Locate the cell with the specified text and output its (X, Y) center coordinate. 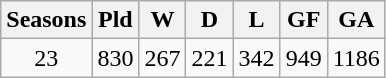
Pld (116, 20)
221 (210, 58)
GA (356, 20)
949 (304, 58)
1186 (356, 58)
267 (162, 58)
830 (116, 58)
Seasons (46, 20)
L (256, 20)
GF (304, 20)
23 (46, 58)
342 (256, 58)
W (162, 20)
D (210, 20)
